Provide the (X, Y) coordinate of the cell's center where the given text is located.  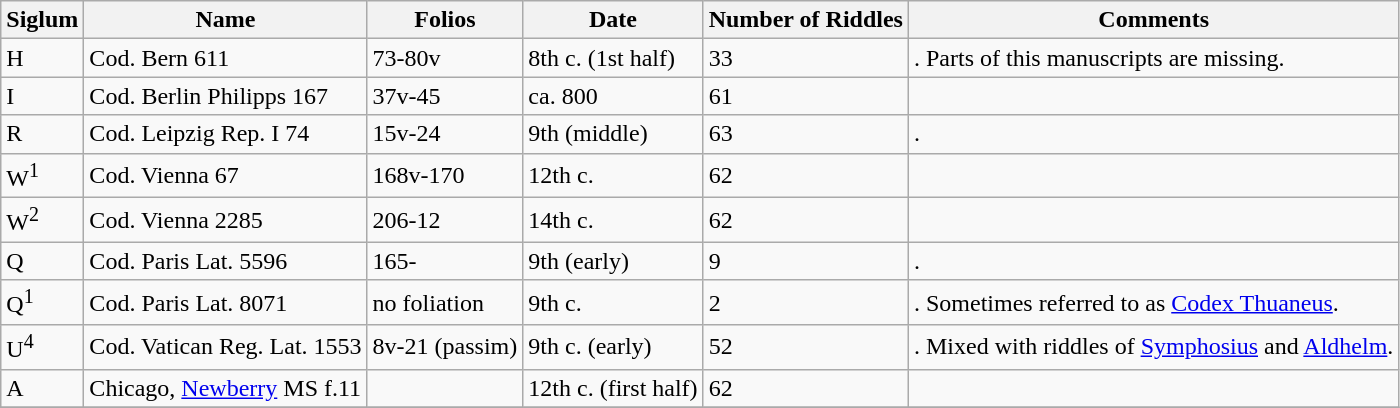
9th c. (613, 302)
Date (613, 20)
165- (445, 261)
Folios (445, 20)
73-80v (445, 58)
2 (806, 302)
9th (early) (613, 261)
8v-21 (passim) (445, 348)
Comments (1153, 20)
no foliation (445, 302)
Q1 (42, 302)
Cod. Bern 611 (226, 58)
9 (806, 261)
12th c. (613, 176)
W1 (42, 176)
H (42, 58)
206-12 (445, 220)
61 (806, 96)
W2 (42, 220)
Siglum (42, 20)
33 (806, 58)
. Mixed with riddles of Symphosius and Aldhelm. (1153, 348)
Cod. Vienna 67 (226, 176)
Number of Riddles (806, 20)
63 (806, 134)
Name (226, 20)
14th c. (613, 220)
Cod. Vienna 2285 (226, 220)
Cod. Vatican Reg. Lat. 1553 (226, 348)
Cod. Berlin Philipps 167 (226, 96)
168v-170 (445, 176)
. Sometimes referred to as Codex Thuaneus. (1153, 302)
Cod. Paris Lat. 5596 (226, 261)
15v-24 (445, 134)
52 (806, 348)
12th c. (first half) (613, 388)
Q (42, 261)
. Parts of this manuscripts are missing. (1153, 58)
9th c. (early) (613, 348)
9th (middle) (613, 134)
Cod. Leipzig Rep. I 74 (226, 134)
8th c. (1st half) (613, 58)
Cod. Paris Lat. 8071 (226, 302)
R (42, 134)
ca. 800 (613, 96)
A (42, 388)
37v-45 (445, 96)
Chicago, Newberry MS f.11 (226, 388)
I (42, 96)
U4 (42, 348)
